Locate the cell with the specified text and output its (X, Y) center coordinate. 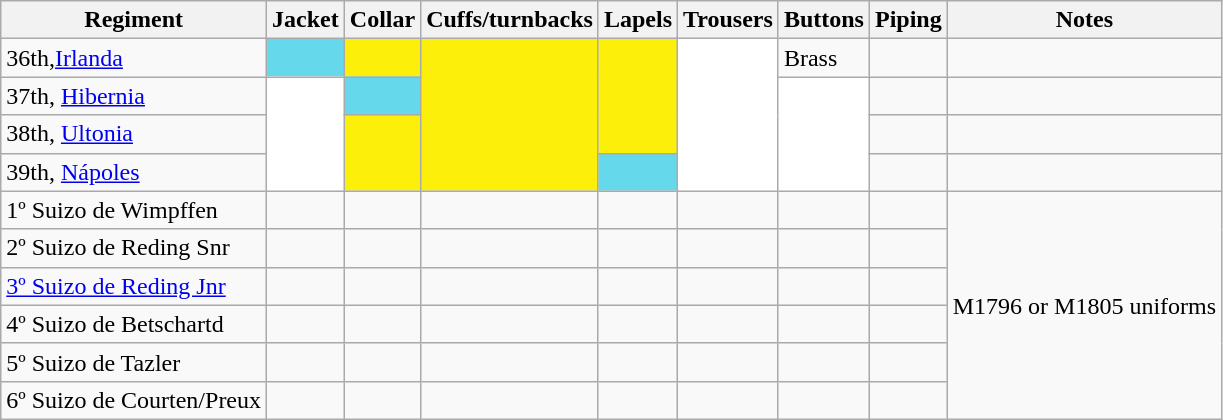
3º Suizo de Reding Jnr (134, 286)
Trousers (728, 20)
Buttons (824, 20)
Regiment (134, 20)
39th, Nápoles (134, 172)
Piping (908, 20)
6º Suizo de Courten/Preux (134, 400)
37th, Hibernia (134, 96)
Jacket (306, 20)
Notes (1084, 20)
M1796 or M1805 uniforms (1084, 305)
5º Suizo de Tazler (134, 362)
38th, Ultonia (134, 134)
Collar (382, 20)
Brass (824, 58)
Lapels (638, 20)
2º Suizo de Reding Snr (134, 248)
1º Suizo de Wimpffen (134, 210)
4º Suizo de Betschartd (134, 324)
36th,Irlanda (134, 58)
Cuffs/turnbacks (510, 20)
